Locate the cell with the specified text and output its [X, Y] center coordinate. 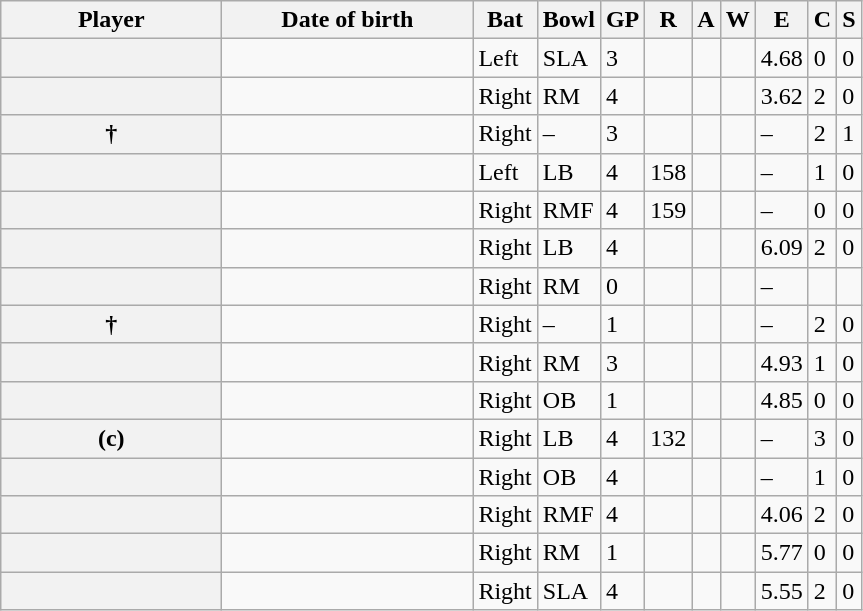
Date of birth [348, 20]
4.06 [782, 515]
(c) [112, 438]
R [668, 20]
W [738, 20]
4.85 [782, 400]
Player [112, 20]
3.62 [782, 96]
A [706, 20]
4.68 [782, 58]
Bowl [568, 20]
S [849, 20]
5.55 [782, 591]
E [782, 20]
4.93 [782, 362]
158 [668, 172]
C [822, 20]
5.77 [782, 553]
132 [668, 438]
Bat [505, 20]
159 [668, 210]
6.09 [782, 248]
GP [622, 20]
